Identify which cell holds the provided text, then report its (X, Y) central coordinate. 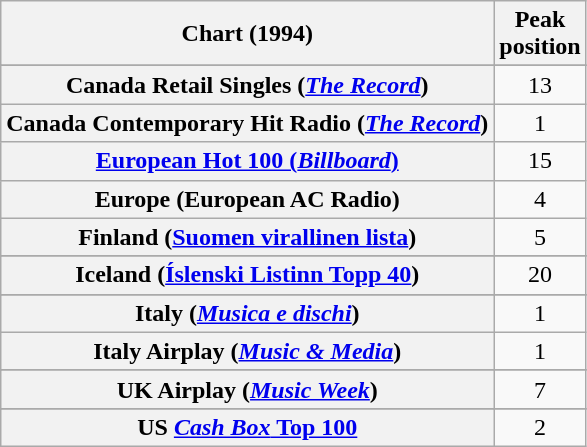
US Cash Box Top 100 (248, 427)
Iceland (Íslenski Listinn Topp 40) (248, 275)
Canada Retail Singles (The Record) (248, 85)
UK Airplay (Music Week) (248, 389)
Italy (Musica e dischi) (248, 313)
European Hot 100 (Billboard) (248, 161)
2 (540, 427)
7 (540, 389)
Finland (Suomen virallinen lista) (248, 237)
Peak position (540, 34)
13 (540, 85)
Europe (European AC Radio) (248, 199)
5 (540, 237)
15 (540, 161)
Italy Airplay (Music & Media) (248, 351)
20 (540, 275)
4 (540, 199)
Chart (1994) (248, 34)
Canada Contemporary Hit Radio (The Record) (248, 123)
